Capture the cell that displays the provided text and extract its [X, Y] central coordinate. 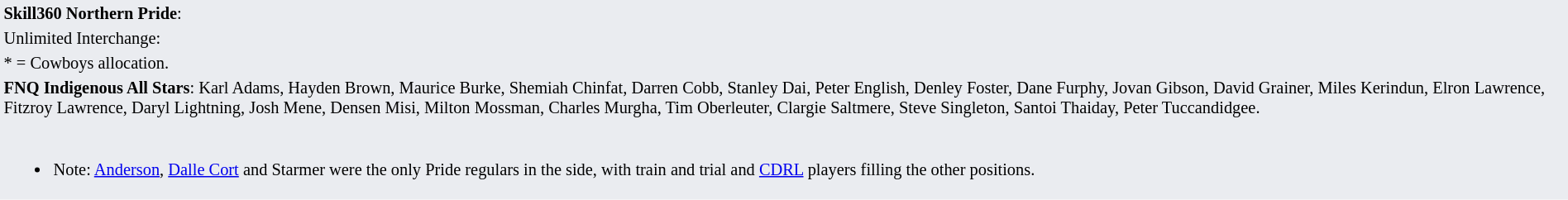
* = Cowboys allocation. [784, 63]
Note: Anderson, Dalle Cort and Starmer were the only Pride regulars in the side, with train and trial and CDRL players filling the other positions. [784, 160]
Unlimited Interchange: [784, 38]
Skill360 Northern Pride: [784, 13]
